Locate the cell with the specified text and output its (X, Y) center coordinate. 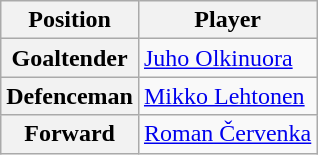
Mikko Lehtonen (227, 96)
Forward (70, 134)
Juho Olkinuora (227, 58)
Defenceman (70, 96)
Player (227, 20)
Goaltender (70, 58)
Roman Červenka (227, 134)
Position (70, 20)
